Return [X, Y] of the center of cell containing provided text 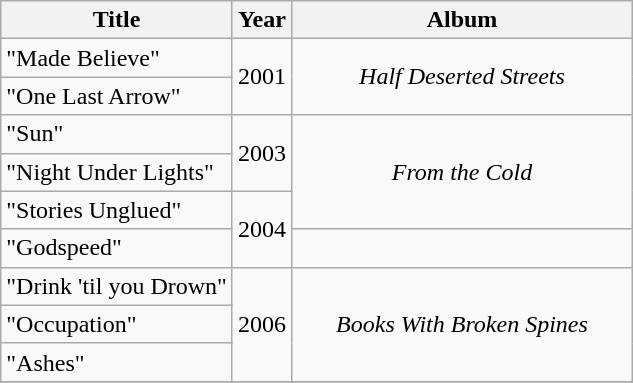
Album [462, 20]
Title [117, 20]
From the Cold [462, 172]
"Occupation" [117, 324]
"Drink 'til you Drown" [117, 286]
2001 [262, 77]
Half Deserted Streets [462, 77]
2006 [262, 324]
"Night Under Lights" [117, 172]
Year [262, 20]
"Godspeed" [117, 248]
"Ashes" [117, 362]
"Stories Unglued" [117, 210]
2003 [262, 153]
"One Last Arrow" [117, 96]
2004 [262, 229]
"Sun" [117, 134]
Books With Broken Spines [462, 324]
"Made Believe" [117, 58]
